Extract the [X, Y] coordinate from the center of the cell holding the provided text.  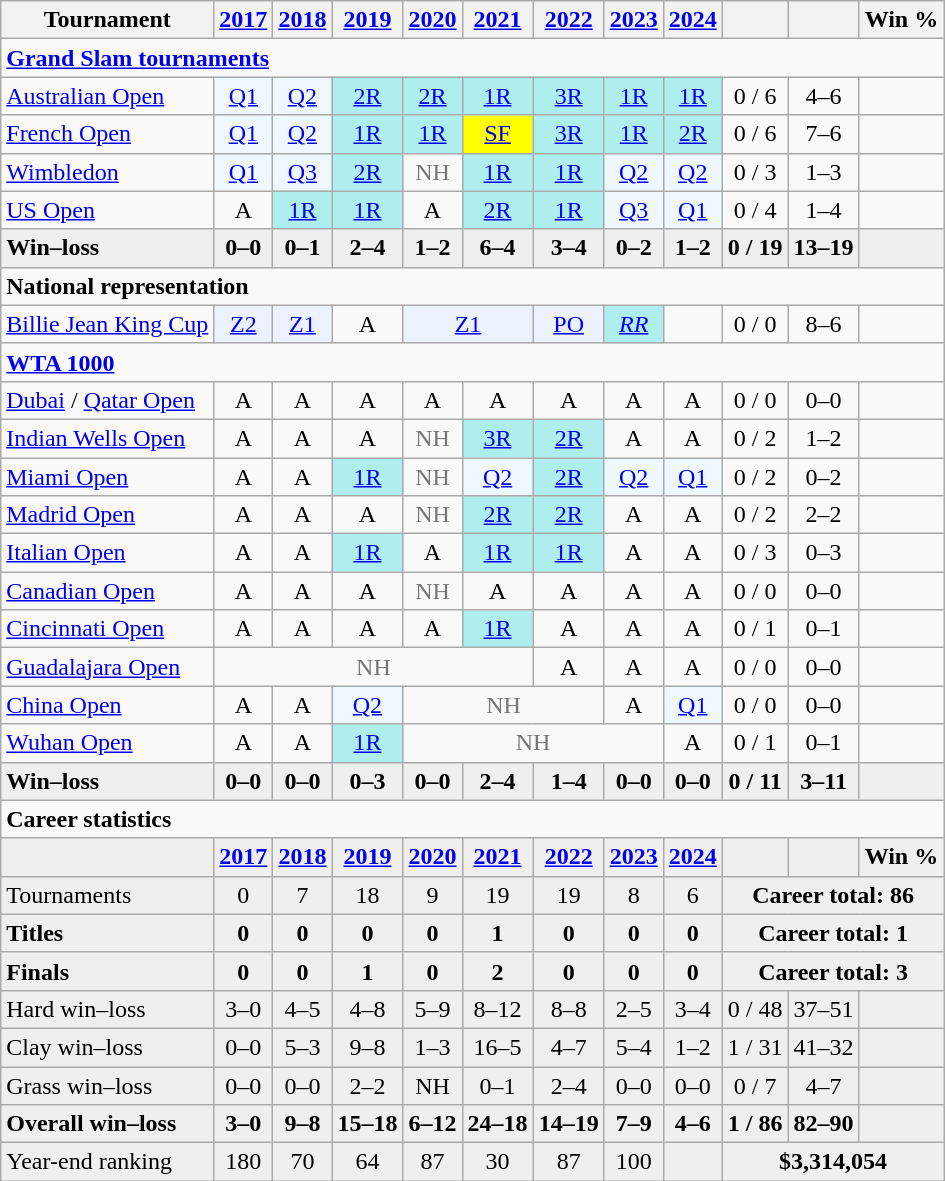
30 [498, 1162]
9 [432, 895]
Career statistics [472, 819]
Grand Slam tournaments [472, 58]
Hard win–loss [108, 1009]
Australian Open [108, 96]
5–3 [302, 1047]
2 [498, 971]
7–6 [824, 134]
Madrid Open [108, 515]
Billie Jean King Cup [108, 324]
6–4 [498, 248]
Year-end ranking [108, 1162]
82–90 [824, 1124]
Guadalajara Open [108, 667]
64 [368, 1162]
8–6 [824, 324]
Z2 [244, 324]
Italian Open [108, 553]
RR [634, 324]
Indian Wells Open [108, 438]
Finals [108, 971]
7–9 [634, 1124]
8–12 [498, 1009]
8 [634, 895]
5–9 [432, 1009]
$3,314,054 [832, 1162]
PO [568, 324]
China Open [108, 705]
0 / 11 [755, 781]
41–32 [824, 1047]
13–19 [824, 248]
6 [692, 895]
0 / 19 [755, 248]
Tournaments [108, 895]
Canadian Open [108, 591]
37–51 [824, 1009]
7 [302, 895]
100 [634, 1162]
Wuhan Open [108, 743]
0 / 4 [755, 210]
Miami Open [108, 477]
15–18 [368, 1124]
4–8 [368, 1009]
Grass win–loss [108, 1085]
3–11 [824, 781]
1 / 31 [755, 1047]
Wimbledon [108, 172]
SF [498, 134]
18 [368, 895]
8–8 [568, 1009]
70 [302, 1162]
1 / 86 [755, 1124]
National representation [472, 286]
5–4 [634, 1047]
24–18 [498, 1124]
14–19 [568, 1124]
Career total: 3 [832, 971]
Overall win–loss [108, 1124]
US Open [108, 210]
2–5 [634, 1009]
6–12 [432, 1124]
4–5 [302, 1009]
Clay win–loss [108, 1047]
Career total: 86 [832, 895]
Career total: 1 [832, 933]
0 / 7 [755, 1085]
0 / 48 [755, 1009]
16–5 [498, 1047]
Dubai / Qatar Open [108, 400]
Cincinnati Open [108, 629]
WTA 1000 [472, 362]
French Open [108, 134]
Tournament [108, 20]
Titles [108, 933]
180 [244, 1162]
